Determine the (X, Y) coordinate at the center of the cell enclosing the given text.  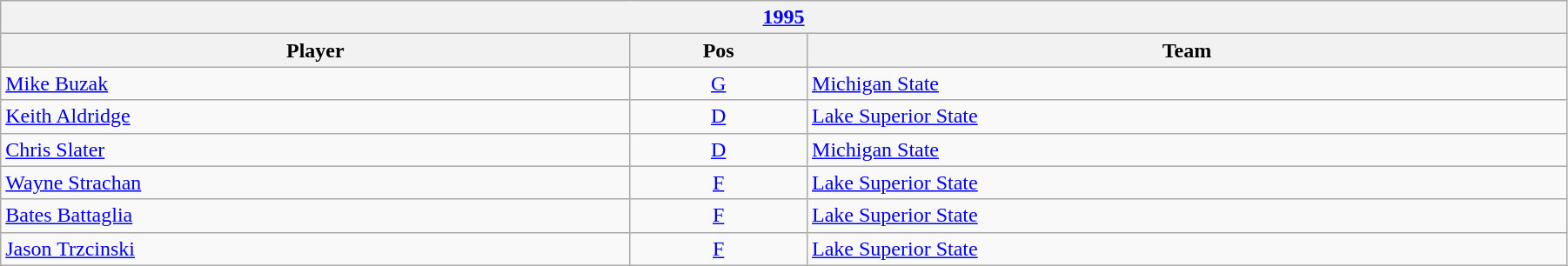
Jason Trzcinski (315, 249)
Bates Battaglia (315, 216)
Mike Buzak (315, 83)
Wayne Strachan (315, 183)
Keith Aldridge (315, 116)
Player (315, 50)
Pos (719, 50)
Chris Slater (315, 150)
G (719, 83)
Team (1187, 50)
1995 (784, 17)
